Capture the cell that displays the provided text and extract its [X, Y] central coordinate. 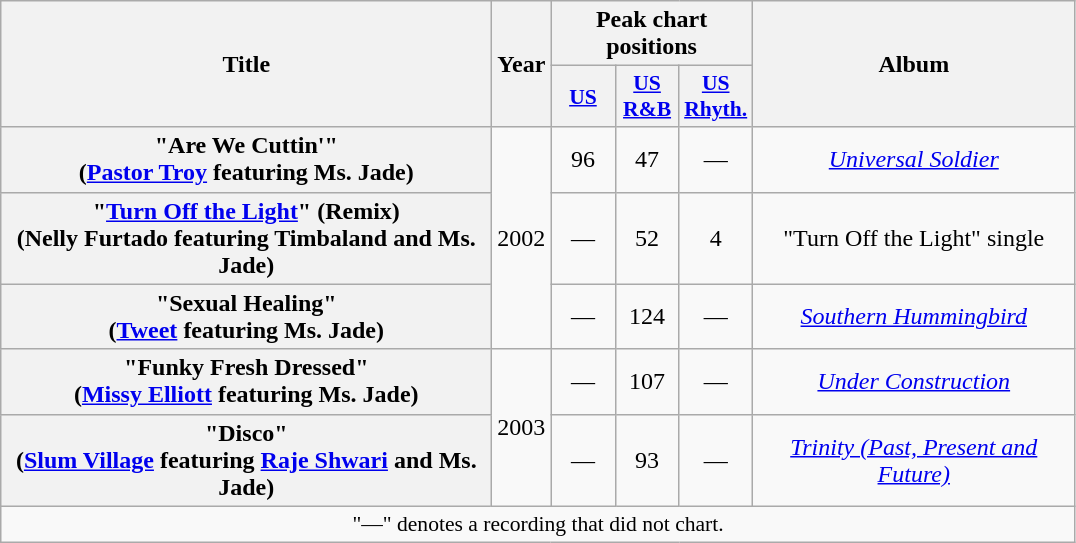
47 [647, 160]
Album [914, 64]
"Are We Cuttin'"(Pastor Troy featuring Ms. Jade) [246, 160]
"Disco"(Slum Village featuring Raje Shwari and Ms. Jade) [246, 460]
USRhyth. [716, 96]
"Sexual Healing"(Tweet featuring Ms. Jade) [246, 316]
2002 [522, 238]
107 [647, 382]
"Turn Off the Light" single [914, 238]
2003 [522, 428]
96 [583, 160]
Peak chart positions [652, 34]
Trinity (Past, Present and Future) [914, 460]
Year [522, 64]
52 [647, 238]
Southern Hummingbird [914, 316]
US [583, 96]
Under Construction [914, 382]
"—" denotes a recording that did not chart. [538, 524]
124 [647, 316]
Universal Soldier [914, 160]
"Turn Off the Light" (Remix)(Nelly Furtado featuring Timbaland and Ms. Jade) [246, 238]
4 [716, 238]
Title [246, 64]
93 [647, 460]
"Funky Fresh Dressed"(Missy Elliott featuring Ms. Jade) [246, 382]
USR&B [647, 96]
